Output the (x, y) coordinate of the center of the cell containing the given text.  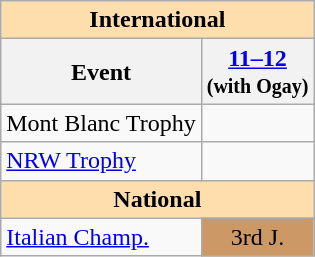
NRW Trophy (101, 161)
International (158, 20)
3rd J. (258, 237)
Event (101, 72)
11–12 (with Ogay) (258, 72)
Italian Champ. (101, 237)
National (158, 199)
Mont Blanc Trophy (101, 123)
